Find where the given text appears and provide that cell's center as (X, Y) coordinate. 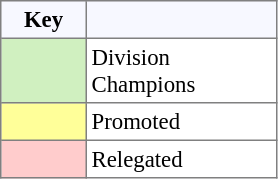
Promoted (181, 122)
Division Champions (181, 70)
Relegated (181, 159)
Key (44, 20)
